Pinpoint the cell where the given text exists, returning its [x, y] midpoint coordinate. 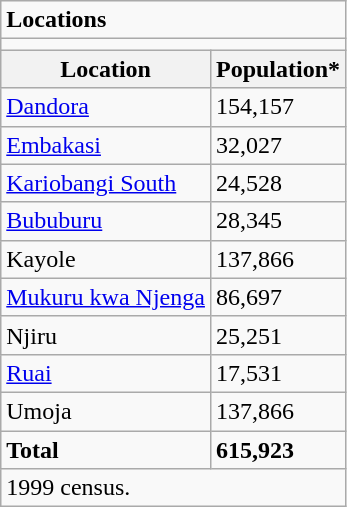
Mukuru kwa Njenga [106, 297]
25,251 [278, 335]
24,528 [278, 183]
17,531 [278, 373]
Kariobangi South [106, 183]
Dandora [106, 107]
Total [106, 449]
154,157 [278, 107]
Kayole [106, 259]
Bububuru [106, 221]
Location [106, 69]
86,697 [278, 297]
Umoja [106, 411]
28,345 [278, 221]
1999 census. [174, 488]
615,923 [278, 449]
Embakasi [106, 145]
Locations [174, 20]
Njiru [106, 335]
32,027 [278, 145]
Population* [278, 69]
Ruai [106, 373]
